Scan for the cell matching the given text and deliver its (x, y) coordinate at center. 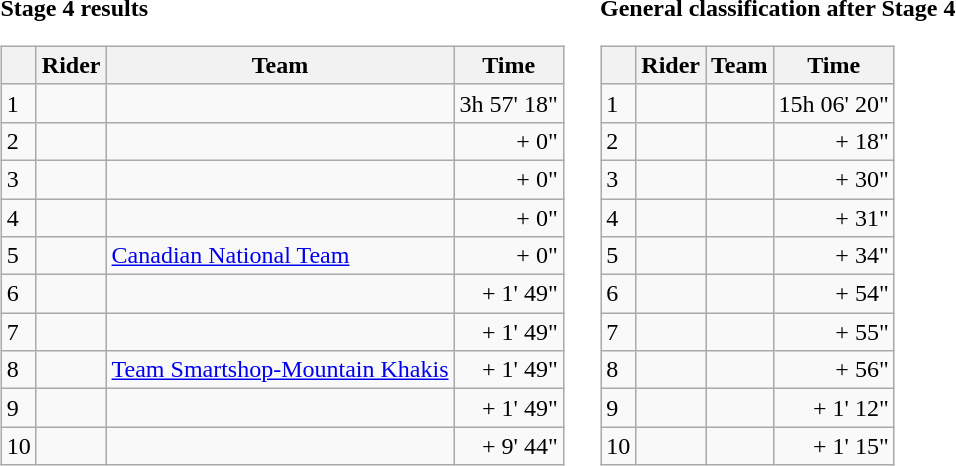
+ 1' 15" (834, 446)
+ 1' 12" (834, 408)
3h 57' 18" (508, 103)
+ 54" (834, 294)
+ 9' 44" (508, 446)
+ 31" (834, 217)
+ 34" (834, 256)
+ 18" (834, 141)
Team Smartshop-Mountain Khakis (280, 370)
+ 30" (834, 179)
+ 56" (834, 370)
+ 55" (834, 332)
Canadian National Team (280, 256)
15h 06' 20" (834, 103)
